Extract the (x, y) coordinate from the center of the cell holding the provided text.  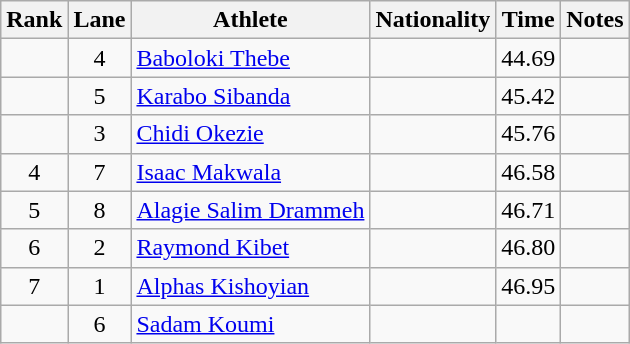
Karabo Sibanda (250, 96)
1 (100, 286)
Baboloki Thebe (250, 58)
Nationality (433, 20)
Notes (595, 20)
Alphas Kishoyian (250, 286)
Sadam Koumi (250, 324)
8 (100, 210)
Lane (100, 20)
46.95 (528, 286)
46.58 (528, 172)
Rank (34, 20)
Isaac Makwala (250, 172)
3 (100, 134)
46.80 (528, 248)
Chidi Okezie (250, 134)
Athlete (250, 20)
Raymond Kibet (250, 248)
44.69 (528, 58)
Time (528, 20)
45.76 (528, 134)
Alagie Salim Drammeh (250, 210)
46.71 (528, 210)
2 (100, 248)
45.42 (528, 96)
